Return the [x, y] coordinate for the center point of the cell that contains the specified text.  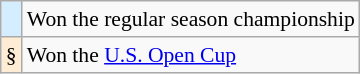
§ [12, 55]
Won the U.S. Open Cup [191, 55]
Won the regular season championship [191, 19]
